Scan for the cell matching the given text and deliver its (x, y) coordinate at center. 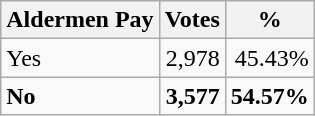
54.57% (270, 96)
2,978 (192, 58)
3,577 (192, 96)
% (270, 20)
Yes (80, 58)
No (80, 96)
Votes (192, 20)
45.43% (270, 58)
Aldermen Pay (80, 20)
